Find where the given text appears and provide that cell's center as [X, Y] coordinate. 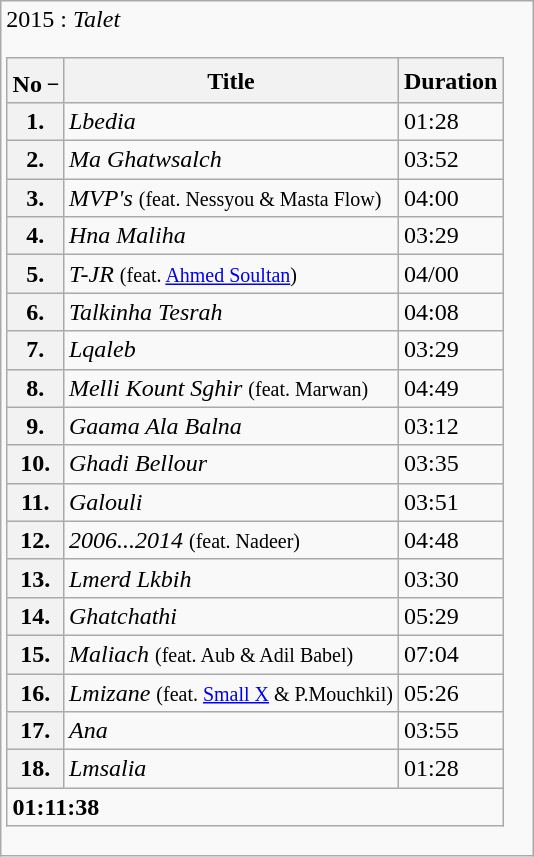
03:51 [450, 502]
Hna Maliha [230, 236]
07:04 [450, 654]
16. [35, 693]
03:35 [450, 464]
2. [35, 160]
Title [230, 80]
14. [35, 616]
Ghatchathi [230, 616]
03:52 [450, 160]
Melli Kount Sghir (feat. Marwan) [230, 388]
03:12 [450, 426]
Talkinha Tesrah [230, 312]
Galouli [230, 502]
6. [35, 312]
13. [35, 578]
04:48 [450, 540]
17. [35, 731]
Lqaleb [230, 350]
18. [35, 769]
5. [35, 274]
Ma Ghatwsalch [230, 160]
05:26 [450, 693]
04/00 [450, 274]
9. [35, 426]
04:00 [450, 198]
12. [35, 540]
04:08 [450, 312]
Duration [450, 80]
4. [35, 236]
Gaama Ala Balna [230, 426]
Lbedia [230, 122]
Ghadi Bellour [230, 464]
01:11:38 [255, 807]
Lmizane (feat. Small X & P.Mouchkil) [230, 693]
MVP's (feat. Nessyou & Masta Flow) [230, 198]
03:30 [450, 578]
10. [35, 464]
Ana [230, 731]
Maliach (feat. Aub & Adil Babel) [230, 654]
11. [35, 502]
15. [35, 654]
Lmerd Lkbih [230, 578]
Lmsalia [230, 769]
05:29 [450, 616]
2006...2014 (feat. Nadeer) [230, 540]
T-JR (feat. Ahmed Soultan) [230, 274]
No _ [35, 80]
7. [35, 350]
03:55 [450, 731]
3. [35, 198]
04:49 [450, 388]
1. [35, 122]
8. [35, 388]
